From the cell containing the given text, extract its center point as [x, y] coordinate. 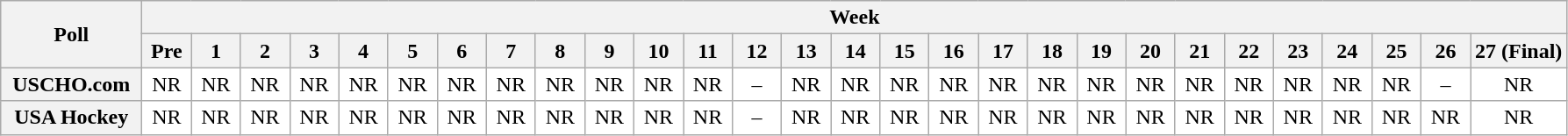
16 [954, 51]
27 (Final) [1519, 51]
10 [658, 51]
1 [216, 51]
Week [855, 18]
23 [1298, 51]
21 [1199, 51]
USA Hockey [72, 118]
USCHO.com [72, 84]
25 [1396, 51]
13 [806, 51]
5 [412, 51]
2 [265, 51]
17 [1003, 51]
Poll [72, 34]
24 [1347, 51]
20 [1150, 51]
18 [1052, 51]
26 [1445, 51]
3 [314, 51]
22 [1249, 51]
14 [856, 51]
6 [462, 51]
4 [363, 51]
15 [905, 51]
19 [1101, 51]
Pre [167, 51]
12 [757, 51]
11 [707, 51]
7 [511, 51]
8 [560, 51]
9 [609, 51]
